Return [X, Y] of the center of cell containing provided text 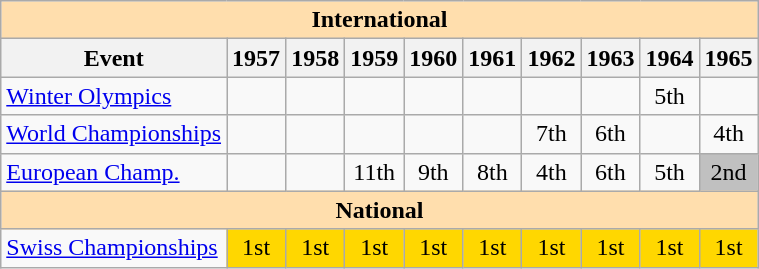
8th [492, 172]
Event [114, 58]
1959 [374, 58]
1958 [316, 58]
11th [374, 172]
Swiss Championships [114, 248]
World Championships [114, 134]
1965 [728, 58]
European Champ. [114, 172]
1961 [492, 58]
1962 [552, 58]
1960 [434, 58]
9th [434, 172]
National [380, 210]
1964 [670, 58]
2nd [728, 172]
1957 [256, 58]
7th [552, 134]
1963 [610, 58]
International [380, 20]
Winter Olympics [114, 96]
